Capture the cell that displays the provided text and extract its (X, Y) central coordinate. 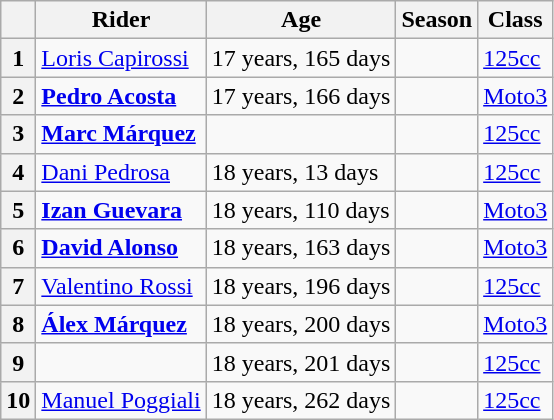
5 (18, 210)
18 years, 262 days (301, 400)
9 (18, 362)
Class (516, 20)
Season (437, 20)
Pedro Acosta (121, 96)
1 (18, 58)
Manuel Poggiali (121, 400)
Dani Pedrosa (121, 172)
17 years, 166 days (301, 96)
8 (18, 324)
4 (18, 172)
3 (18, 134)
Marc Márquez (121, 134)
18 years, 200 days (301, 324)
7 (18, 286)
Age (301, 20)
Álex Márquez (121, 324)
18 years, 163 days (301, 248)
David Alonso (121, 248)
Rider (121, 20)
6 (18, 248)
2 (18, 96)
Valentino Rossi (121, 286)
17 years, 165 days (301, 58)
18 years, 13 days (301, 172)
Izan Guevara (121, 210)
18 years, 196 days (301, 286)
18 years, 201 days (301, 362)
10 (18, 400)
Loris Capirossi (121, 58)
18 years, 110 days (301, 210)
